Capture the cell that displays the provided text and extract its (X, Y) central coordinate. 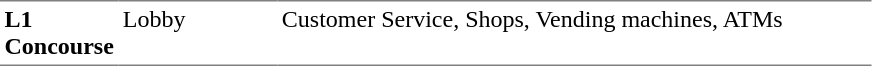
Customer Service, Shops, Vending machines, ATMs (574, 33)
L1Concourse (59, 33)
Lobby (198, 33)
